Search for the cell housing the specified text and yield its (x, y) center coordinate. 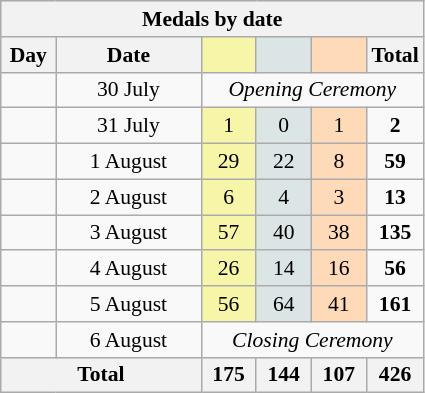
Day (28, 55)
14 (284, 269)
13 (394, 197)
6 August (128, 340)
426 (394, 375)
2 August (128, 197)
41 (338, 304)
31 July (128, 126)
Opening Ceremony (312, 90)
64 (284, 304)
3 August (128, 233)
30 July (128, 90)
6 (228, 197)
161 (394, 304)
40 (284, 233)
8 (338, 162)
107 (338, 375)
26 (228, 269)
22 (284, 162)
16 (338, 269)
Date (128, 55)
29 (228, 162)
135 (394, 233)
Medals by date (212, 19)
4 August (128, 269)
38 (338, 233)
144 (284, 375)
3 (338, 197)
Closing Ceremony (312, 340)
4 (284, 197)
0 (284, 126)
1 August (128, 162)
5 August (128, 304)
175 (228, 375)
2 (394, 126)
57 (228, 233)
59 (394, 162)
